Provide the (X, Y) coordinate of the cell's center where the given text is located.  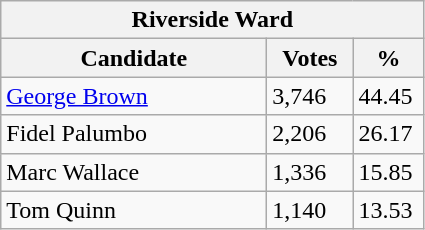
13.53 (388, 210)
Candidate (134, 58)
26.17 (388, 134)
2,206 (310, 134)
Riverside Ward (212, 20)
1,140 (310, 210)
44.45 (388, 96)
1,336 (310, 172)
George Brown (134, 96)
% (388, 58)
Tom Quinn (134, 210)
Marc Wallace (134, 172)
Votes (310, 58)
3,746 (310, 96)
Fidel Palumbo (134, 134)
15.85 (388, 172)
